Pinpoint the cell where the given text exists, returning its [x, y] midpoint coordinate. 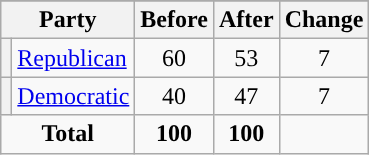
60 [174, 58]
Total [68, 134]
Democratic [74, 96]
53 [246, 58]
Republican [74, 58]
47 [246, 96]
Party [68, 20]
40 [174, 96]
Before [174, 20]
Change [324, 20]
After [246, 20]
